Output the (x, y) coordinate of the center of the cell containing the given text.  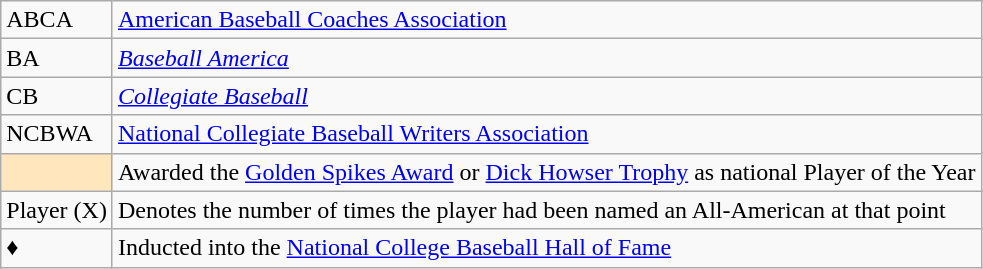
National Collegiate Baseball Writers Association (546, 134)
BA (57, 58)
Awarded the Golden Spikes Award or Dick Howser Trophy as national Player of the Year (546, 172)
ABCA (57, 20)
Collegiate Baseball (546, 96)
Baseball America (546, 58)
American Baseball Coaches Association (546, 20)
Denotes the number of times the player had been named an All-American at that point (546, 210)
CB (57, 96)
Player (X) (57, 210)
♦ (57, 248)
NCBWA (57, 134)
Inducted into the National College Baseball Hall of Fame (546, 248)
